Search for the cell housing the specified text and yield its (x, y) center coordinate. 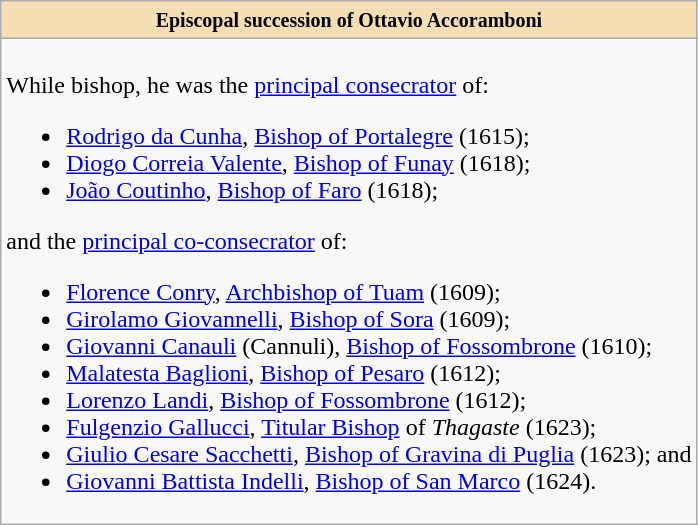
Episcopal succession of Ottavio Accoramboni (349, 20)
